Capture the cell that displays the provided text and extract its (x, y) central coordinate. 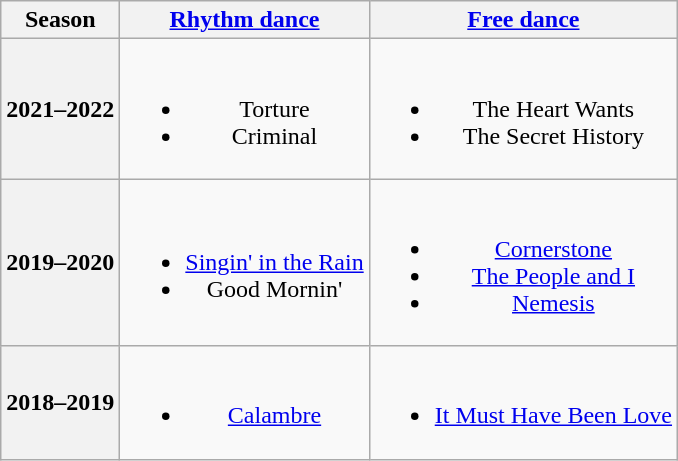
Singin' in the Rain Good Mornin' (244, 262)
Free dance (523, 20)
2019–2020 (60, 262)
Calambre (244, 402)
Rhythm dance (244, 20)
Torture Criminal (244, 109)
It Must Have Been Love (523, 402)
CornerstoneThe People and INemesis (523, 262)
2018–2019 (60, 402)
Season (60, 20)
The Heart WantsThe Secret History (523, 109)
2021–2022 (60, 109)
